Extract the [x, y] coordinate from the center of the cell holding the provided text.  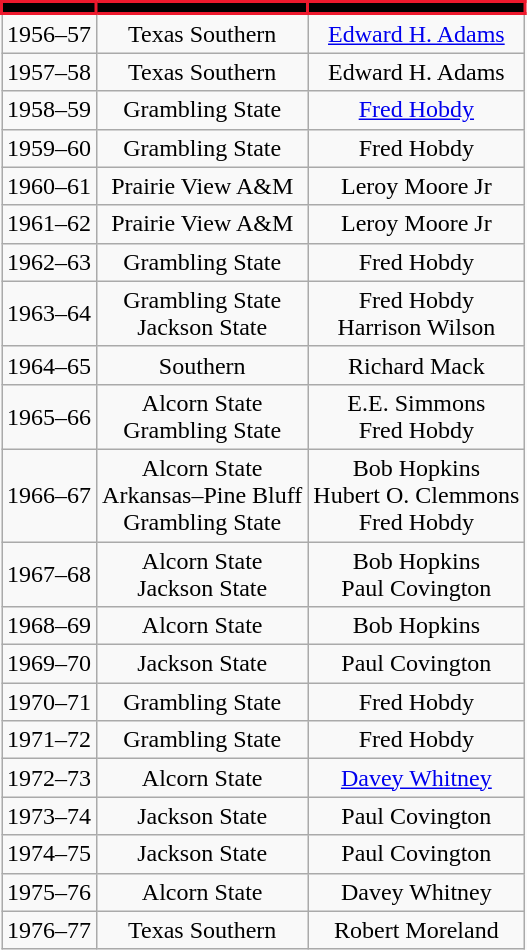
Alcorn StateJackson State [202, 574]
E.E. SimmonsFred Hobdy [416, 416]
1970–71 [50, 702]
1956–57 [50, 34]
Grambling StateJackson State [202, 314]
1966–67 [50, 495]
Bob HopkinsHubert O. ClemmonsFred Hobdy [416, 495]
1973–74 [50, 816]
1958–59 [50, 110]
Southern [202, 365]
1975–76 [50, 892]
1959–60 [50, 148]
1965–66 [50, 416]
1972–73 [50, 778]
Robert Moreland [416, 930]
1967–68 [50, 574]
1976–77 [50, 930]
1961–62 [50, 224]
1971–72 [50, 740]
Alcorn StateArkansas–Pine BluffGrambling State [202, 495]
1963–64 [50, 314]
1969–70 [50, 664]
Bob Hopkins [416, 626]
1968–69 [50, 626]
Fred HobdyHarrison Wilson [416, 314]
Bob HopkinsPaul Covington [416, 574]
1964–65 [50, 365]
Alcorn StateGrambling State [202, 416]
1974–75 [50, 854]
1960–61 [50, 186]
Richard Mack [416, 365]
1962–63 [50, 262]
1957–58 [50, 72]
